Return the [X, Y] coordinate for the center point of the cell that contains the specified text.  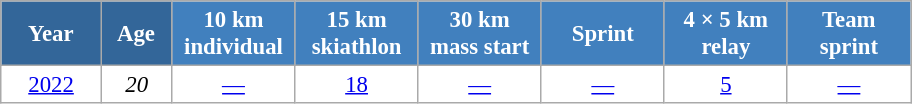
30 km mass start [480, 34]
18 [356, 85]
2022 [52, 85]
15 km skiathlon [356, 34]
4 × 5 km relay [726, 34]
20 [136, 85]
Year [52, 34]
Sprint [602, 34]
Age [136, 34]
Team sprint [848, 34]
10 km individual [234, 34]
5 [726, 85]
